From the cell containing the given text, extract its center point as [X, Y] coordinate. 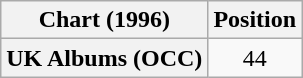
44 [255, 58]
Position [255, 20]
UK Albums (OCC) [104, 58]
Chart (1996) [104, 20]
